Return [X, Y] of the center of cell containing provided text 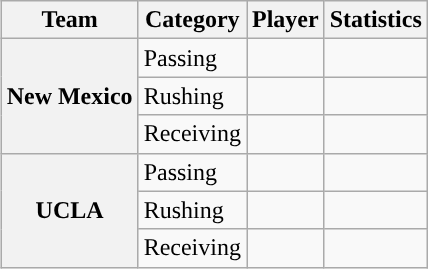
Statistics [376, 20]
Player [285, 20]
New Mexico [70, 96]
Category [192, 20]
UCLA [70, 210]
Team [70, 20]
